Provide the (x, y) coordinate of the cell's center where the given text is located.  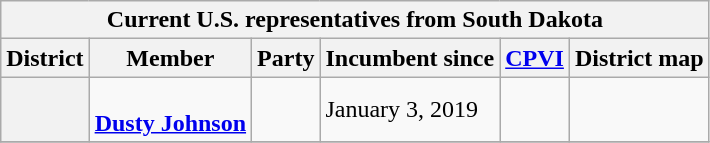
CPVI (535, 58)
Current U.S. representatives from South Dakota (355, 20)
January 3, 2019 (410, 110)
District map (639, 58)
Dusty Johnson (170, 110)
Incumbent since (410, 58)
District (45, 58)
Party (286, 58)
Member (170, 58)
